Return the (x, y) coordinate for the center point of the cell that contains the specified text.  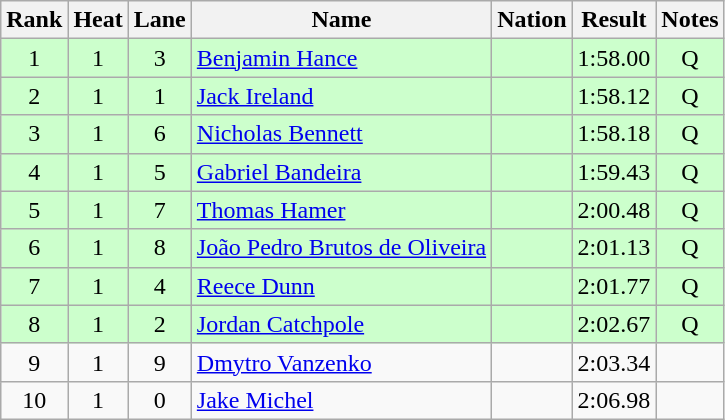
Gabriel Bandeira (341, 172)
Nation (532, 20)
10 (34, 400)
Jack Ireland (341, 96)
2:00.48 (614, 210)
2:03.34 (614, 362)
Jordan Catchpole (341, 324)
1:58.00 (614, 58)
2:02.67 (614, 324)
Result (614, 20)
Rank (34, 20)
Heat (98, 20)
1:59.43 (614, 172)
2:06.98 (614, 400)
Jake Michel (341, 400)
Thomas Hamer (341, 210)
2:01.77 (614, 286)
0 (160, 400)
Nicholas Bennett (341, 134)
Benjamin Hance (341, 58)
Notes (690, 20)
2:01.13 (614, 248)
1:58.12 (614, 96)
Dmytro Vanzenko (341, 362)
Lane (160, 20)
1:58.18 (614, 134)
Name (341, 20)
João Pedro Brutos de Oliveira (341, 248)
Reece Dunn (341, 286)
